Extract the [x, y] coordinate from the center of the cell holding the provided text.  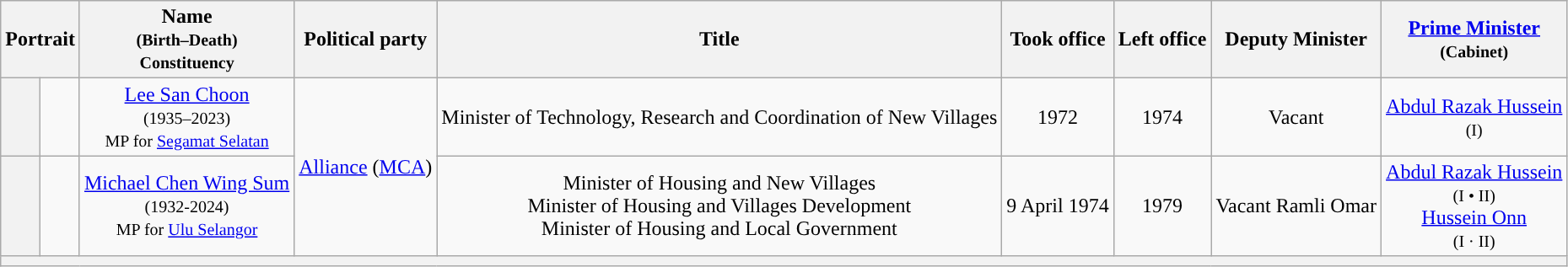
1979 [1162, 206]
Vacant [1296, 117]
Political party [366, 40]
Minister of Housing and New VillagesMinister of Housing and Villages DevelopmentMinister of Housing and Local Government [719, 206]
Lee San Choon(1935–2023)MP for Segamat Selatan [186, 117]
Deputy Minister [1296, 40]
1972 [1058, 117]
Abdul Razak Hussein(I) [1474, 117]
Abdul Razak Hussein(I • II)Hussein Onn(I · II) [1474, 206]
Minister of Technology, Research and Coordination of New Villages [719, 117]
Vacant Ramli Omar [1296, 206]
Title [719, 40]
Prime Minister(Cabinet) [1474, 40]
Took office [1058, 40]
9 April 1974 [1058, 206]
Left office [1162, 40]
Portrait [40, 40]
Alliance (MCA) [366, 167]
Michael Chen Wing Sum(1932-2024)MP for Ulu Selangor [186, 206]
Name(Birth–Death)Constituency [186, 40]
1974 [1162, 117]
